Detect which cell encompasses the target text, then output its (X, Y) center coordinate. 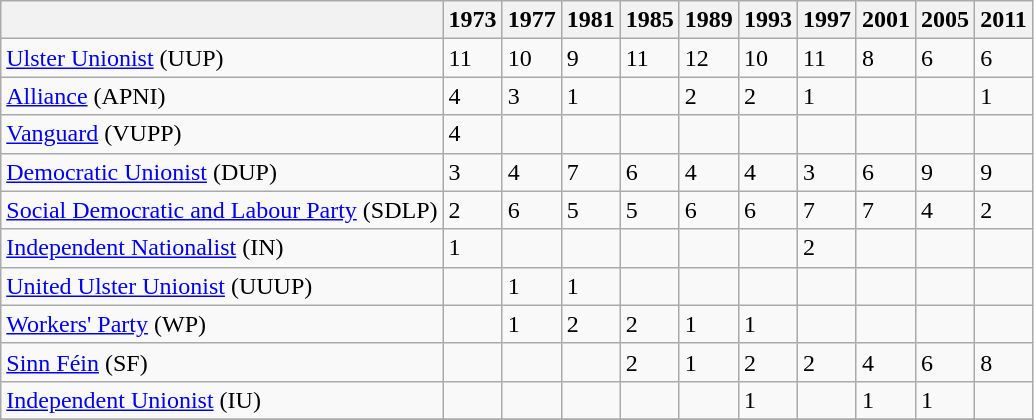
2011 (1004, 20)
1977 (532, 20)
1973 (472, 20)
Sinn Féin (SF) (222, 362)
1997 (826, 20)
Social Democratic and Labour Party (SDLP) (222, 210)
Workers' Party (WP) (222, 324)
Democratic Unionist (DUP) (222, 172)
1981 (590, 20)
Ulster Unionist (UUP) (222, 58)
1989 (708, 20)
2001 (886, 20)
12 (708, 58)
Independent Unionist (IU) (222, 400)
Independent Nationalist (IN) (222, 248)
United Ulster Unionist (UUUP) (222, 286)
Vanguard (VUPP) (222, 134)
1993 (768, 20)
1985 (650, 20)
2005 (946, 20)
Alliance (APNI) (222, 96)
